Provide the (X, Y) coordinate of the cell's center where the given text is located.  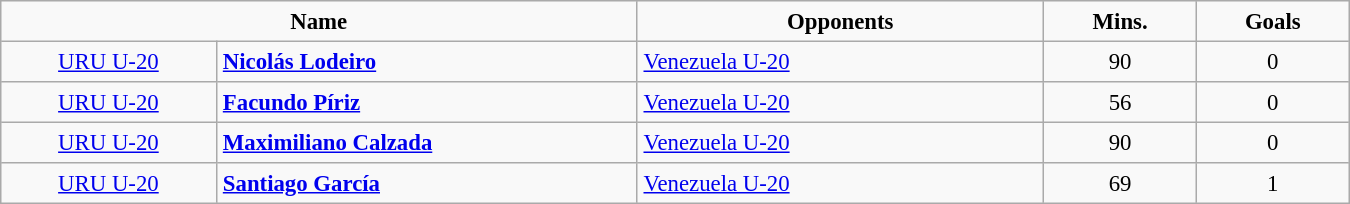
69 (1120, 183)
56 (1120, 102)
Maximiliano Calzada (426, 142)
Facundo Píriz (426, 102)
Opponents (840, 21)
Nicolás Lodeiro (426, 61)
Goals (1272, 21)
Santiago García (426, 183)
1 (1272, 183)
Name (319, 21)
Mins. (1120, 21)
